Capture the cell that displays the provided text and extract its [x, y] central coordinate. 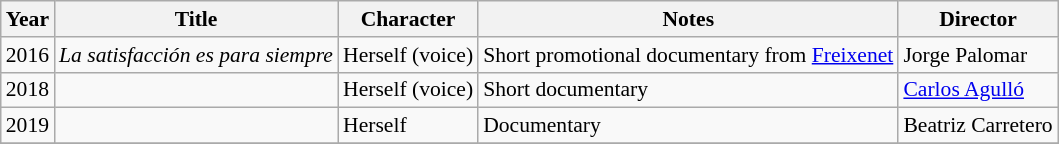
Title [196, 19]
Herself [408, 126]
Character [408, 19]
2018 [28, 90]
2016 [28, 55]
Notes [688, 19]
Beatriz Carretero [978, 126]
Short documentary [688, 90]
Documentary [688, 126]
2019 [28, 126]
Carlos Agulló [978, 90]
Year [28, 19]
Jorge Palomar [978, 55]
La satisfacción es para siempre [196, 55]
Short promotional documentary from Freixenet [688, 55]
Director [978, 19]
